Identify which cell holds the provided text, then report its (x, y) central coordinate. 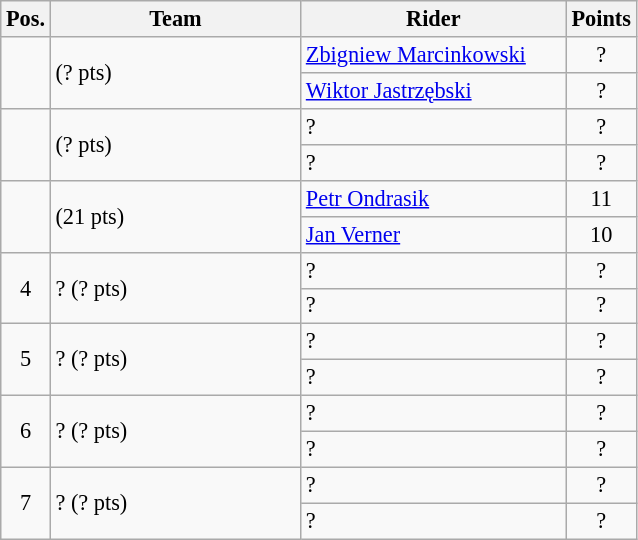
Team (175, 19)
Rider (434, 19)
7 (26, 503)
Petr Ondrasik (434, 198)
6 (26, 432)
Points (601, 19)
(21 pts) (175, 216)
Jan Verner (434, 234)
Wiktor Jastrzębski (434, 90)
10 (601, 234)
Zbigniew Marcinkowski (434, 55)
5 (26, 360)
Pos. (26, 19)
4 (26, 288)
11 (601, 198)
